Pinpoint the cell where the given text exists, returning its [X, Y] midpoint coordinate. 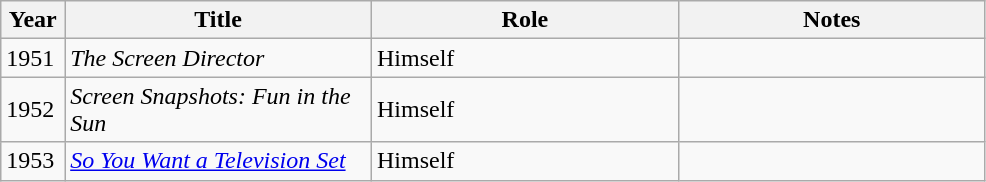
1953 [33, 161]
The Screen Director [218, 58]
Screen Snapshots: Fun in the Sun [218, 110]
1952 [33, 110]
Title [218, 20]
1951 [33, 58]
Notes [832, 20]
So You Want a Television Set [218, 161]
Year [33, 20]
Role [524, 20]
